Find where the given text appears and provide that cell's center as (x, y) coordinate. 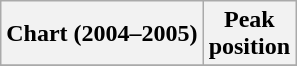
Chart (2004–2005) (102, 34)
Peakposition (249, 34)
